Return the [X, Y] coordinate for the center point of the cell that contains the specified text.  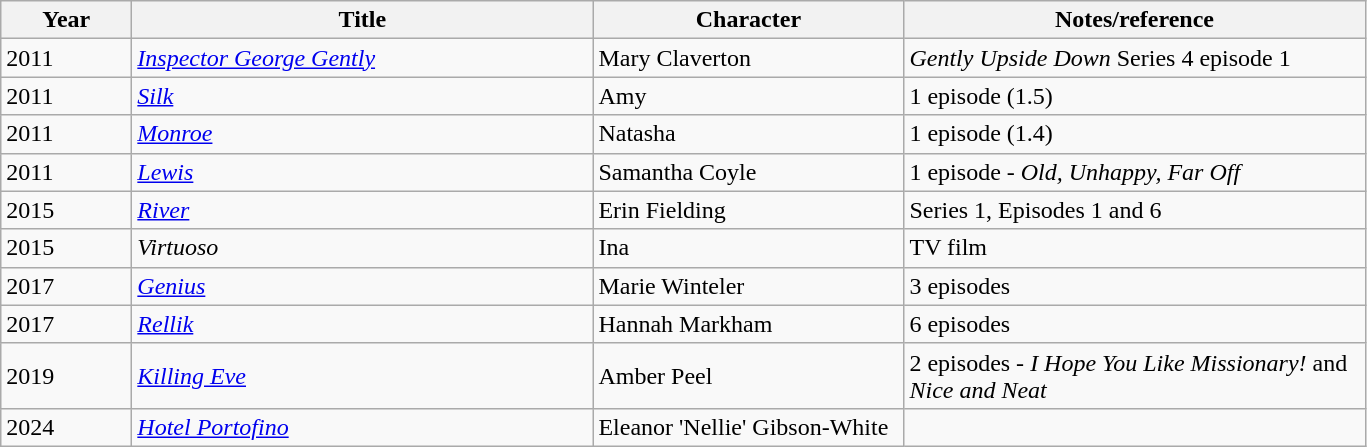
Amber Peel [748, 376]
Mary Claverton [748, 58]
1 episode (1.5) [1134, 96]
1 episode (1.4) [1134, 134]
Hotel Portofino [362, 427]
Notes/reference [1134, 20]
Marie Winteler [748, 286]
TV film [1134, 248]
Ina [748, 248]
Series 1, Episodes 1 and 6 [1134, 210]
Title [362, 20]
Eleanor 'Nellie' Gibson-White [748, 427]
Inspector George Gently [362, 58]
Erin Fielding [748, 210]
Natasha [748, 134]
Hannah Markham [748, 324]
3 episodes [1134, 286]
Silk [362, 96]
1 episode - Old, Unhappy, Far Off [1134, 172]
Year [66, 20]
2 episodes - I Hope You Like Missionary! and Nice and Neat [1134, 376]
Gently Upside Down Series 4 episode 1 [1134, 58]
Virtuoso [362, 248]
Amy [748, 96]
Rellik [362, 324]
6 episodes [1134, 324]
Samantha Coyle [748, 172]
2024 [66, 427]
Character [748, 20]
2019 [66, 376]
Killing Eve [362, 376]
Lewis [362, 172]
River [362, 210]
Genius [362, 286]
Monroe [362, 134]
